Determine the [x, y] coordinate at the center of the cell enclosing the given text.  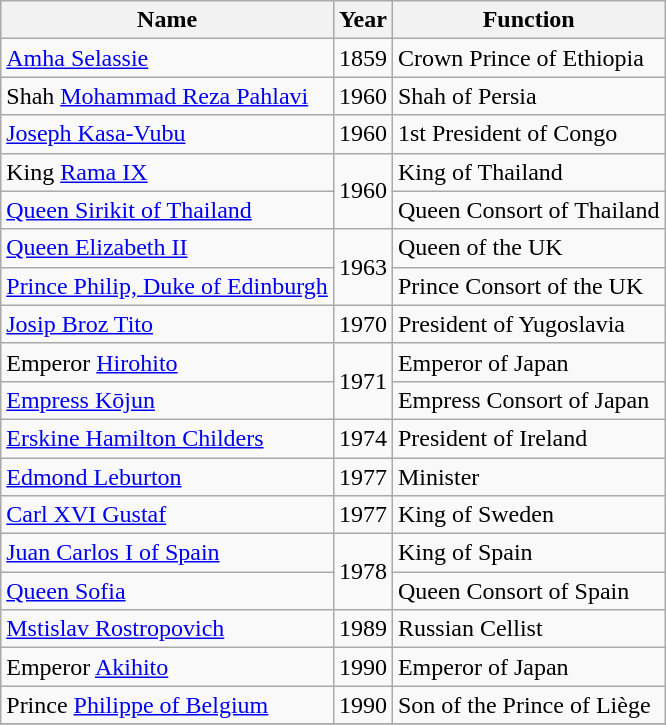
Prince Philip, Duke of Edinburgh [168, 286]
Carl XVI Gustaf [168, 515]
Year [362, 20]
1st President of Congo [528, 134]
1974 [362, 438]
King of Spain [528, 553]
Queen Sirikit of Thailand [168, 210]
Queen of the UK [528, 248]
1859 [362, 58]
Queen Consort of Spain [528, 591]
1963 [362, 267]
1970 [362, 324]
Prince Philippe of Belgium [168, 705]
King Rama IX [168, 172]
Juan Carlos I of Spain [168, 553]
Russian Cellist [528, 629]
Shah Mohammad Reza Pahlavi [168, 96]
Queen Elizabeth II [168, 248]
Emperor Akihito [168, 667]
Queen Consort of Thailand [528, 210]
Crown Prince of Ethiopia [528, 58]
King of Sweden [528, 515]
President of Yugoslavia [528, 324]
Mstislav Rostropovich [168, 629]
1989 [362, 629]
Queen Sofia [168, 591]
Emperor Hirohito [168, 362]
Shah of Persia [528, 96]
Empress Consort of Japan [528, 400]
King of Thailand [528, 172]
Son of the Prince of Liège [528, 705]
Prince Consort of the UK [528, 286]
President of Ireland [528, 438]
Function [528, 20]
1971 [362, 381]
Name [168, 20]
1978 [362, 572]
Empress Kōjun [168, 400]
Minister [528, 477]
Josip Broz Tito [168, 324]
Edmond Leburton [168, 477]
Erskine Hamilton Childers [168, 438]
Amha Selassie [168, 58]
Joseph Kasa-Vubu [168, 134]
